Determine the (X, Y) coordinate at the center of the cell enclosing the given text.  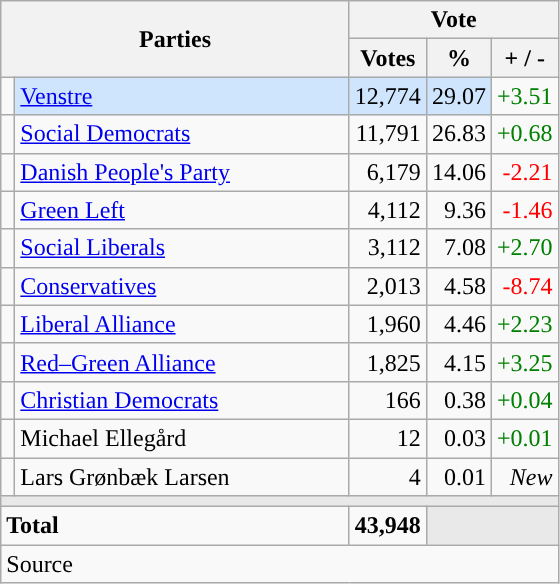
4.15 (458, 362)
-2.21 (524, 172)
1,960 (388, 324)
43,948 (388, 526)
Red–Green Alliance (182, 362)
% (458, 58)
-8.74 (524, 286)
Social Liberals (182, 248)
4,112 (388, 210)
Lars Grønbæk Larsen (182, 477)
-1.46 (524, 210)
+2.23 (524, 324)
Conservatives (182, 286)
4 (388, 477)
Parties (176, 39)
29.07 (458, 96)
New (524, 477)
12,774 (388, 96)
0.01 (458, 477)
4.46 (458, 324)
26.83 (458, 134)
+ / - (524, 58)
4.58 (458, 286)
3,112 (388, 248)
+0.04 (524, 400)
6,179 (388, 172)
166 (388, 400)
9.36 (458, 210)
+0.68 (524, 134)
Danish People's Party (182, 172)
Vote (454, 20)
Michael Ellegård (182, 438)
Total (176, 526)
2,013 (388, 286)
1,825 (388, 362)
+0.01 (524, 438)
Christian Democrats (182, 400)
0.03 (458, 438)
Source (280, 564)
14.06 (458, 172)
0.38 (458, 400)
7.08 (458, 248)
11,791 (388, 134)
+2.70 (524, 248)
+3.51 (524, 96)
Social Democrats (182, 134)
Liberal Alliance (182, 324)
Votes (388, 58)
Green Left (182, 210)
+3.25 (524, 362)
Venstre (182, 96)
12 (388, 438)
